From the cell containing the given text, extract its center point as (X, Y) coordinate. 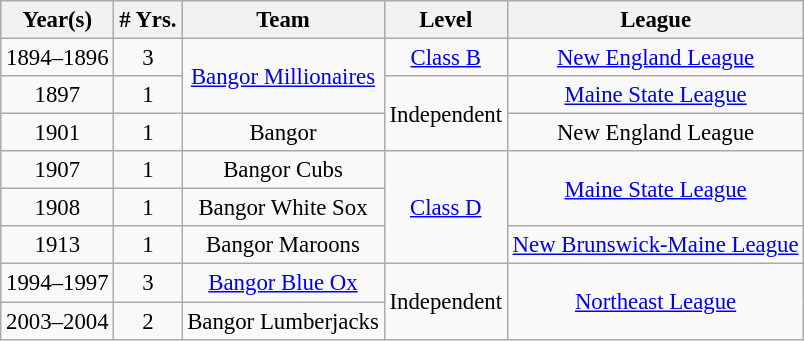
League (656, 20)
Bangor Blue Ox (283, 283)
Bangor (283, 133)
1994–1997 (58, 283)
Level (446, 20)
# Yrs. (148, 20)
Bangor Lumberjacks (283, 321)
2003–2004 (58, 321)
Bangor Maroons (283, 245)
1897 (58, 95)
New Brunswick-Maine League (656, 245)
1913 (58, 245)
1908 (58, 208)
Northeast League (656, 302)
Team (283, 20)
Bangor Millionaires (283, 76)
1907 (58, 170)
1894–1896 (58, 58)
Bangor Cubs (283, 170)
Class B (446, 58)
2 (148, 321)
Year(s) (58, 20)
Class D (446, 208)
Bangor White Sox (283, 208)
1901 (58, 133)
